Output the [X, Y] coordinate of the center of the cell containing the given text.  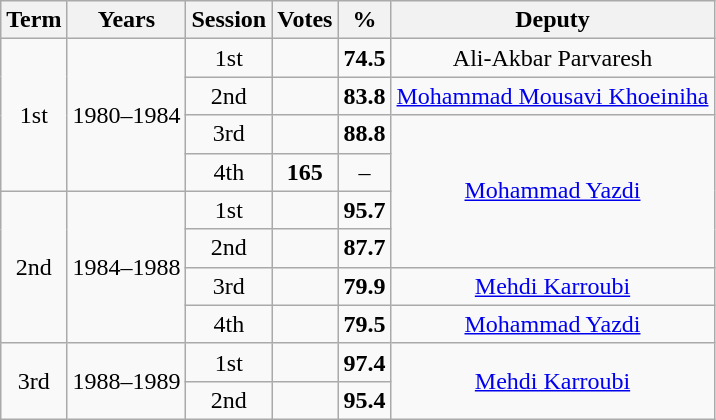
74.5 [364, 58]
% [364, 20]
79.5 [364, 324]
– [364, 172]
Ali-Akbar Parvaresh [552, 58]
83.8 [364, 96]
1984–1988 [126, 267]
Years [126, 20]
1988–1989 [126, 381]
Deputy [552, 20]
95.7 [364, 210]
Mohammad Mousavi Khoeiniha [552, 96]
97.4 [364, 362]
Term [34, 20]
Session [229, 20]
165 [305, 172]
95.4 [364, 400]
87.7 [364, 248]
88.8 [364, 134]
1980–1984 [126, 115]
Votes [305, 20]
79.9 [364, 286]
